Scan for the cell matching the given text and deliver its (x, y) coordinate at center. 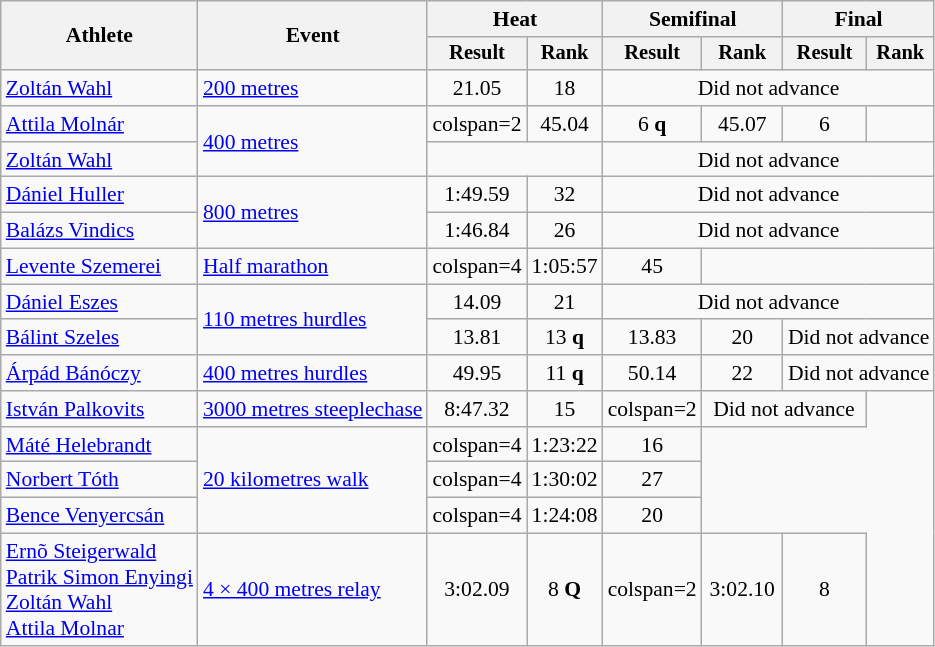
13.81 (476, 338)
Attila Molnár (100, 124)
13.83 (652, 338)
11 q (565, 373)
16 (652, 445)
45 (652, 267)
1:46.84 (476, 231)
400 metres hurdles (313, 373)
400 metres (313, 142)
3:02.09 (476, 590)
1:49.59 (476, 195)
49.95 (476, 373)
Heat (514, 19)
27 (652, 480)
8 (824, 590)
20 kilometres walk (313, 480)
Balázs Vindics (100, 231)
22 (742, 373)
45.04 (565, 124)
1:05:57 (565, 267)
8:47.32 (476, 409)
14.09 (476, 302)
Dániel Huller (100, 195)
110 metres hurdles (313, 320)
45.07 (742, 124)
1:24:08 (565, 516)
6 (824, 124)
3000 metres steeplechase (313, 409)
Bálint Szeles (100, 338)
200 metres (313, 88)
Semifinal (693, 19)
6 q (652, 124)
8 Q (565, 590)
800 metres (313, 212)
21.05 (476, 88)
Árpád Bánóczy (100, 373)
15 (565, 409)
Event (313, 36)
Half marathon (313, 267)
3:02.10 (742, 590)
26 (565, 231)
1:23:22 (565, 445)
Norbert Tóth (100, 480)
Máté Helebrandt (100, 445)
50.14 (652, 373)
Ernõ SteigerwaldPatrik Simon EnyingiZoltán WahlAttila Molnar (100, 590)
4 × 400 metres relay (313, 590)
Dániel Eszes (100, 302)
István Palkovits (100, 409)
21 (565, 302)
Final (859, 19)
Levente Szemerei (100, 267)
1:30:02 (565, 480)
Athlete (100, 36)
18 (565, 88)
13 q (565, 338)
32 (565, 195)
Bence Venyercsán (100, 516)
